Extract the [X, Y] coordinate from the center of the cell holding the provided text.  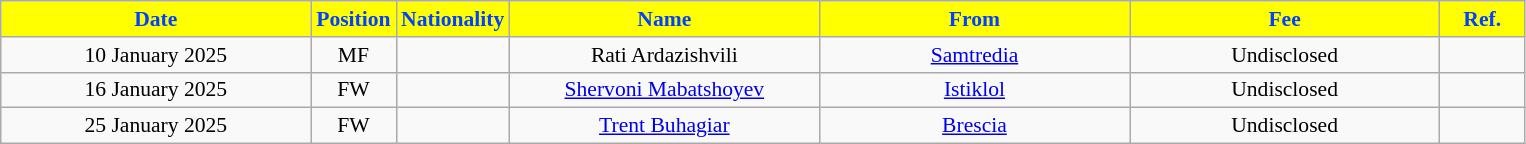
10 January 2025 [156, 55]
Trent Buhagiar [664, 126]
Position [354, 19]
Shervoni Mabatshoyev [664, 90]
Rati Ardazishvili [664, 55]
Brescia [974, 126]
Nationality [452, 19]
From [974, 19]
Istiklol [974, 90]
16 January 2025 [156, 90]
MF [354, 55]
Date [156, 19]
Ref. [1482, 19]
25 January 2025 [156, 126]
Fee [1285, 19]
Samtredia [974, 55]
Name [664, 19]
